Determine the [X, Y] coordinate at the center of the cell enclosing the given text.  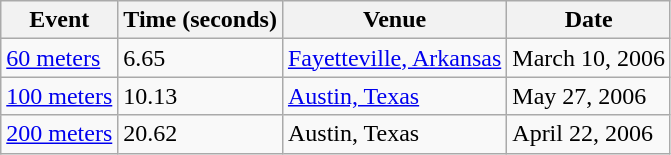
60 meters [60, 58]
March 10, 2006 [589, 58]
Time (seconds) [200, 20]
6.65 [200, 58]
20.62 [200, 134]
Venue [394, 20]
May 27, 2006 [589, 96]
Fayetteville, Arkansas [394, 58]
200 meters [60, 134]
Event [60, 20]
Date [589, 20]
10.13 [200, 96]
100 meters [60, 96]
April 22, 2006 [589, 134]
